Capture the cell that displays the provided text and extract its (x, y) central coordinate. 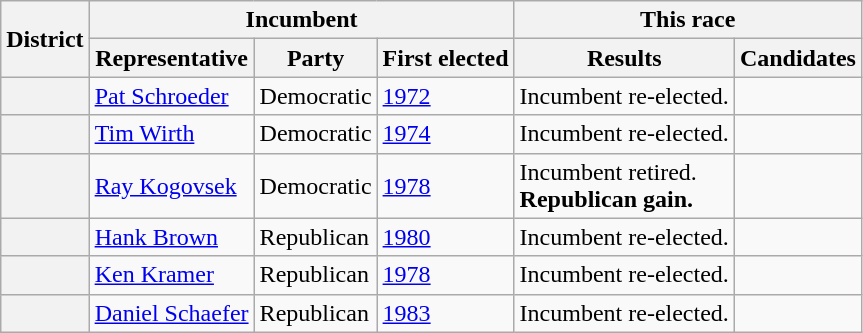
Tim Wirth (172, 134)
Ray Kogovsek (172, 186)
Results (624, 58)
Pat Schroeder (172, 96)
Candidates (798, 58)
1983 (446, 313)
Hank Brown (172, 237)
This race (688, 20)
First elected (446, 58)
1980 (446, 237)
1972 (446, 96)
Representative (172, 58)
Party (316, 58)
District (45, 39)
Ken Kramer (172, 275)
1974 (446, 134)
Incumbent retired.Republican gain. (624, 186)
Daniel Schaefer (172, 313)
Incumbent (302, 20)
